Capture the cell that displays the provided text and extract its (X, Y) central coordinate. 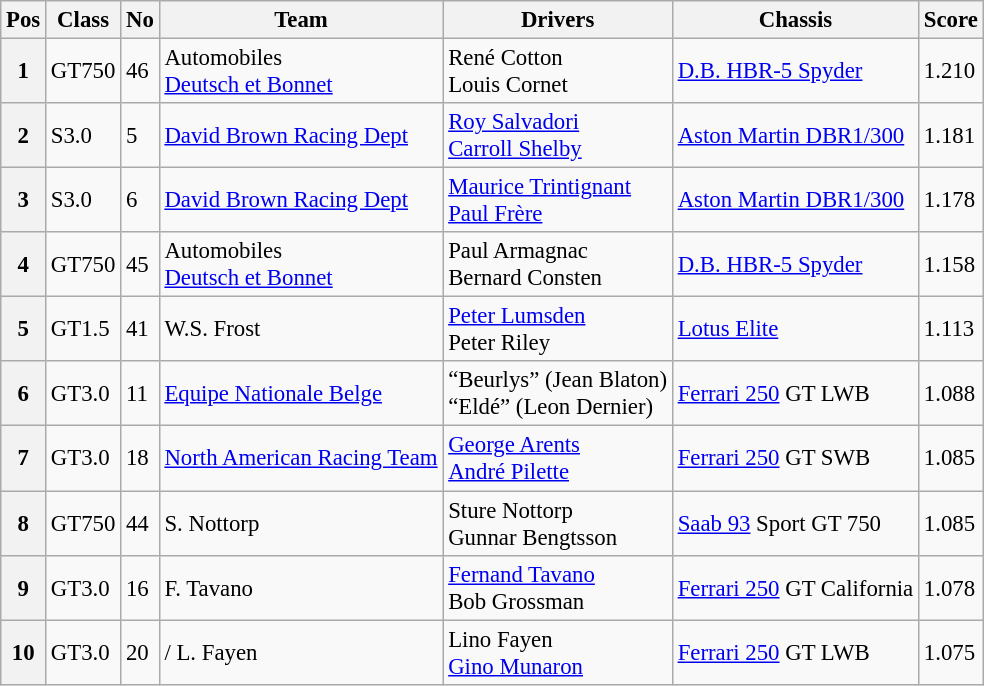
44 (140, 524)
1.178 (952, 200)
F. Tavano (301, 588)
20 (140, 652)
GT1.5 (84, 330)
46 (140, 72)
1.078 (952, 588)
Equipe Nationale Belge (301, 394)
16 (140, 588)
41 (140, 330)
1.210 (952, 72)
Score (952, 20)
René Cotton Louis Cornet (558, 72)
No (140, 20)
/ L. Fayen (301, 652)
1.075 (952, 652)
Maurice Trintignant Paul Frère (558, 200)
Ferrari 250 GT California (795, 588)
2 (24, 136)
1 (24, 72)
Roy Salvadori Carroll Shelby (558, 136)
8 (24, 524)
7 (24, 458)
1.113 (952, 330)
1.181 (952, 136)
10 (24, 652)
1.088 (952, 394)
W.S. Frost (301, 330)
4 (24, 264)
45 (140, 264)
Ferrari 250 GT SWB (795, 458)
Paul Armagnac Bernard Consten (558, 264)
11 (140, 394)
Chassis (795, 20)
Peter Lumsden Peter Riley (558, 330)
Sture Nottorp Gunnar Bengtsson (558, 524)
Fernand Tavano Bob Grossman (558, 588)
1.158 (952, 264)
18 (140, 458)
“Beurlys” (Jean Blaton) “Eldé” (Leon Dernier) (558, 394)
North American Racing Team (301, 458)
S. Nottorp (301, 524)
Pos (24, 20)
Team (301, 20)
Lino Fayen Gino Munaron (558, 652)
Lotus Elite (795, 330)
3 (24, 200)
9 (24, 588)
George Arents André Pilette (558, 458)
Class (84, 20)
Saab 93 Sport GT 750 (795, 524)
Drivers (558, 20)
